Output the [x, y] coordinate of the center of the cell containing the given text.  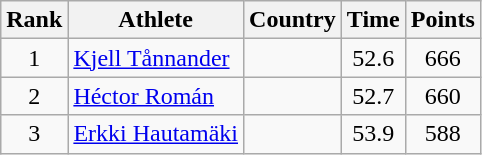
Héctor Román [156, 96]
666 [442, 58]
52.6 [373, 58]
53.9 [373, 134]
1 [34, 58]
Erkki Hautamäki [156, 134]
Athlete [156, 20]
Kjell Tånnander [156, 58]
3 [34, 134]
2 [34, 96]
Points [442, 20]
Rank [34, 20]
Country [293, 20]
52.7 [373, 96]
660 [442, 96]
Time [373, 20]
588 [442, 134]
